Output the [X, Y] coordinate of the center of the cell containing the given text.  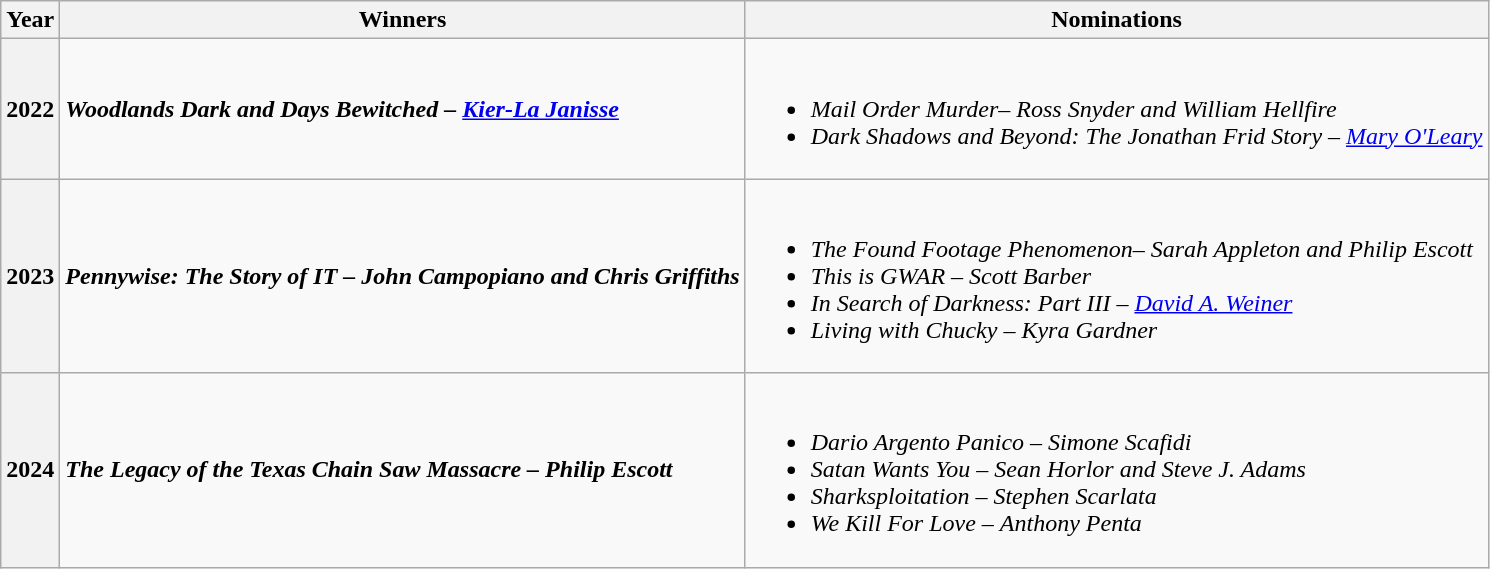
Nominations [1116, 20]
2022 [30, 109]
Woodlands Dark and Days Bewitched – Kier-La Janisse [402, 109]
2023 [30, 276]
Winners [402, 20]
The Legacy of the Texas Chain Saw Massacre – Philip Escott [402, 470]
Pennywise: The Story of IT – John Campopiano and Chris Griffiths [402, 276]
Mail Order Murder– Ross Snyder and William HellfireDark Shadows and Beyond: The Jonathan Frid Story – Mary O'Leary [1116, 109]
Year [30, 20]
2024 [30, 470]
